Detect which cell encompasses the target text, then output its (X, Y) center coordinate. 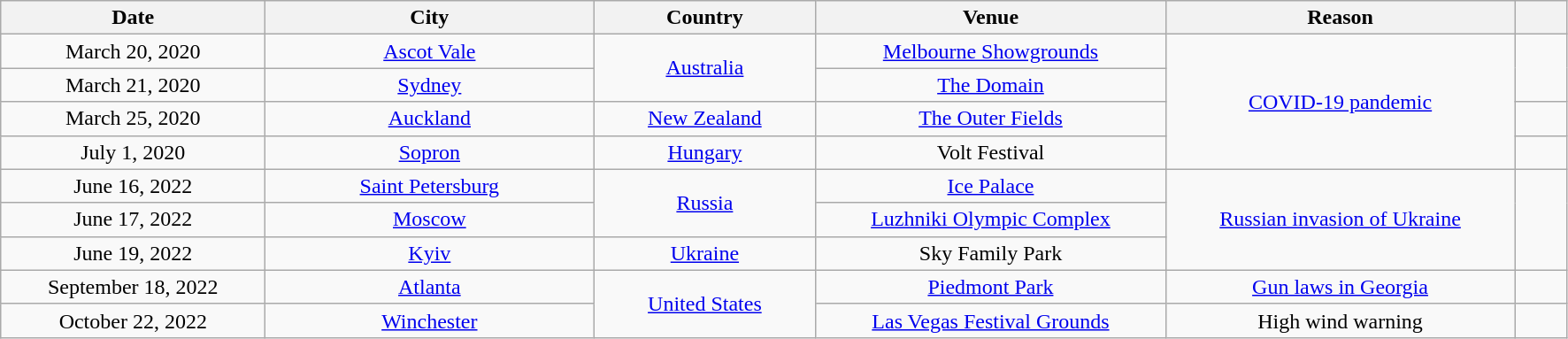
Volt Festival (991, 152)
New Zealand (704, 119)
March 20, 2020 (133, 51)
June 17, 2022 (133, 220)
June 16, 2022 (133, 186)
Luzhniki Olympic Complex (991, 220)
Melbourne Showgrounds (991, 51)
Australia (704, 68)
City (430, 18)
Russia (704, 203)
United States (704, 304)
Ukraine (704, 253)
Country (704, 18)
Date (133, 18)
Sydney (430, 85)
The Domain (991, 85)
High wind warning (1340, 320)
March 21, 2020 (133, 85)
July 1, 2020 (133, 152)
Kyiv (430, 253)
September 18, 2022 (133, 287)
COVID-19 pandemic (1340, 102)
Gun laws in Georgia (1340, 287)
Hungary (704, 152)
Reason (1340, 18)
Sky Family Park (991, 253)
Piedmont Park (991, 287)
October 22, 2022 (133, 320)
Winchester (430, 320)
Venue (991, 18)
Auckland (430, 119)
Las Vegas Festival Grounds (991, 320)
Atlanta (430, 287)
Sopron (430, 152)
The Outer Fields (991, 119)
Ascot Vale (430, 51)
March 25, 2020 (133, 119)
Saint Petersburg (430, 186)
Russian invasion of Ukraine (1340, 220)
June 19, 2022 (133, 253)
Ice Palace (991, 186)
Moscow (430, 220)
